Provide the [x, y] coordinate of the cell's center where the given text is located.  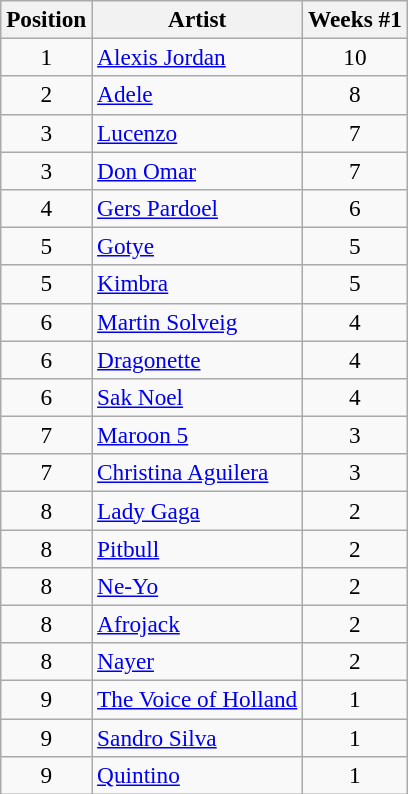
Position [46, 19]
Dragonette [198, 359]
Gers Pardoel [198, 208]
Nayer [198, 662]
Adele [198, 95]
Maroon 5 [198, 435]
Artist [198, 19]
The Voice of Holland [198, 699]
Ne-Yo [198, 586]
Quintino [198, 775]
Afrojack [198, 624]
Lady Gaga [198, 510]
Martin Solveig [198, 322]
Don Omar [198, 170]
Sandro Silva [198, 737]
Christina Aguilera [198, 473]
Kimbra [198, 284]
Alexis Jordan [198, 57]
Sak Noel [198, 397]
10 [356, 57]
Weeks #1 [356, 19]
Gotye [198, 246]
Pitbull [198, 548]
Lucenzo [198, 133]
